Detect which cell encompasses the target text, then output its [X, Y] center coordinate. 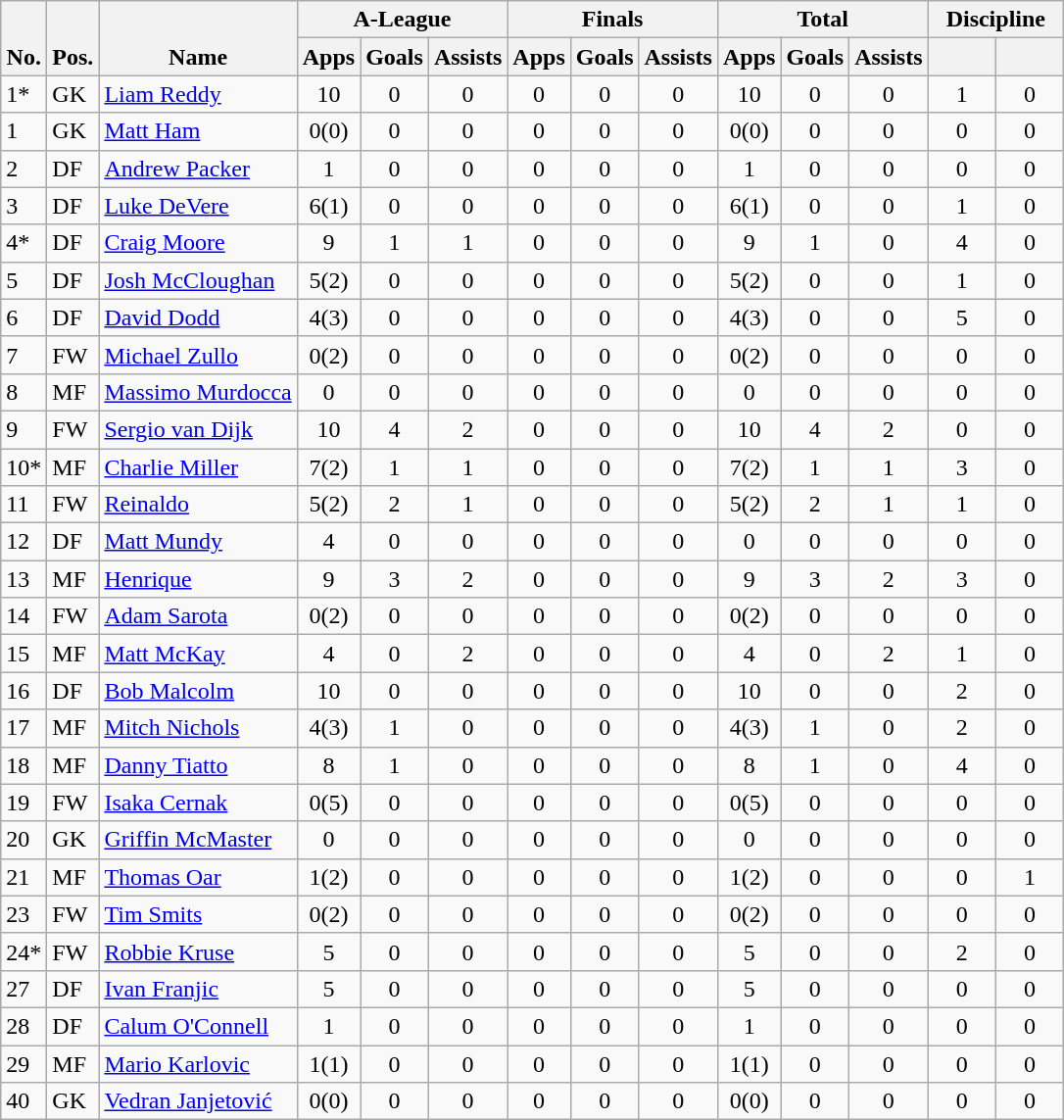
Mario Karlovic [198, 1063]
Matt McKay [198, 654]
11 [24, 505]
16 [24, 691]
6 [24, 317]
Josh McCloughan [198, 280]
27 [24, 989]
Isaka Cernak [198, 803]
40 [24, 1101]
Sergio van Dijk [198, 429]
Andrew Packer [198, 169]
Pos. [73, 38]
Vedran Janjetović [198, 1101]
10* [24, 467]
Calum O'Connell [198, 1026]
David Dodd [198, 317]
Thomas Oar [198, 877]
Bob Malcolm [198, 691]
29 [24, 1063]
No. [24, 38]
13 [24, 579]
Matt Mundy [198, 542]
Matt Ham [198, 131]
Henrique [198, 579]
Mitch Nichols [198, 728]
12 [24, 542]
21 [24, 877]
Total [823, 20]
Tim Smits [198, 914]
4* [24, 243]
Liam Reddy [198, 94]
15 [24, 654]
Danny Tiatto [198, 765]
14 [24, 616]
17 [24, 728]
Massimo Murdocca [198, 392]
Griffin McMaster [198, 840]
Luke DeVere [198, 206]
Adam Sarota [198, 616]
28 [24, 1026]
20 [24, 840]
Charlie Miller [198, 467]
Discipline [995, 20]
Reinaldo [198, 505]
Robbie Kruse [198, 951]
Ivan Franjic [198, 989]
Michael Zullo [198, 355]
23 [24, 914]
7 [24, 355]
Finals [613, 20]
Name [198, 38]
A-League [402, 20]
24* [24, 951]
19 [24, 803]
18 [24, 765]
1* [24, 94]
Craig Moore [198, 243]
